Capture the cell that displays the provided text and extract its [X, Y] central coordinate. 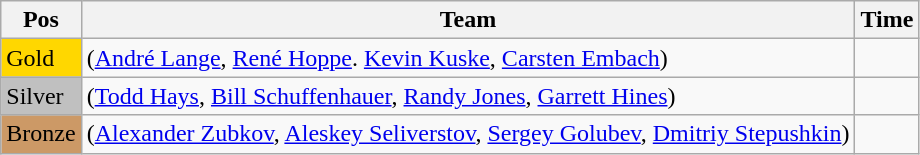
Team [468, 20]
Pos [41, 20]
Silver [41, 96]
(Todd Hays, Bill Schuffenhauer, Randy Jones, Garrett Hines) [468, 96]
Bronze [41, 134]
(Alexander Zubkov, Aleskey Seliverstov, Sergey Golubev, Dmitriy Stepushkin) [468, 134]
Time [887, 20]
Gold [41, 58]
(André Lange, René Hoppe. Kevin Kuske, Carsten Embach) [468, 58]
